Determine the [x, y] coordinate at the center of the cell enclosing the given text.  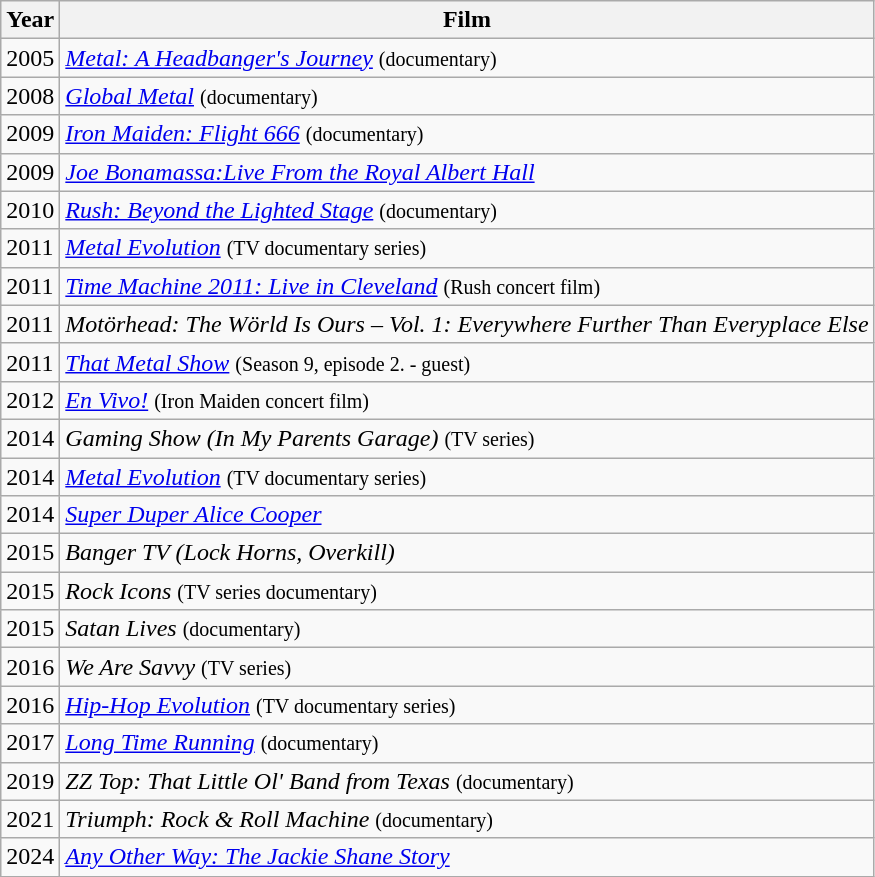
2005 [30, 58]
Hip-Hop Evolution (TV documentary series) [467, 705]
Joe Bonamassa:Live From the Royal Albert Hall [467, 172]
Film [467, 20]
2008 [30, 96]
Satan Lives (documentary) [467, 629]
ZZ Top: That Little Ol' Band from Texas (documentary) [467, 781]
Gaming Show (In My Parents Garage) (TV series) [467, 438]
Any Other Way: The Jackie Shane Story [467, 857]
2012 [30, 400]
That Metal Show (Season 9, episode 2. - guest) [467, 362]
2019 [30, 781]
Long Time Running (documentary) [467, 743]
Banger TV (Lock Horns, Overkill) [467, 553]
Time Machine 2011: Live in Cleveland (Rush concert film) [467, 286]
Triumph: Rock & Roll Machine (documentary) [467, 819]
Global Metal (documentary) [467, 96]
Super Duper Alice Cooper [467, 515]
Metal: A Headbanger's Journey (documentary) [467, 58]
2021 [30, 819]
Rock Icons (TV series documentary) [467, 591]
We Are Savvy (TV series) [467, 667]
2010 [30, 210]
2017 [30, 743]
Motörhead: The Wörld Is Ours – Vol. 1: Everywhere Further Than Everyplace Else [467, 324]
2024 [30, 857]
Year [30, 20]
Rush: Beyond the Lighted Stage (documentary) [467, 210]
En Vivo! (Iron Maiden concert film) [467, 400]
Iron Maiden: Flight 666 (documentary) [467, 134]
